Identify which cell holds the provided text, then report its [X, Y] central coordinate. 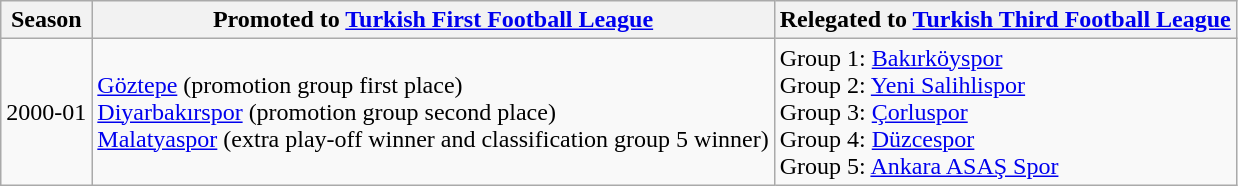
Relegated to Turkish Third Football League [1005, 20]
Group 1: BakırköysporGroup 2: Yeni SalihlisporGroup 3: ÇorlusporGroup 4: DüzcesporGroup 5: Ankara ASAŞ Spor [1005, 112]
Season [46, 20]
Promoted to Turkish First Football League [433, 20]
2000-01 [46, 112]
